Detect which cell encompasses the target text, then output its (x, y) center coordinate. 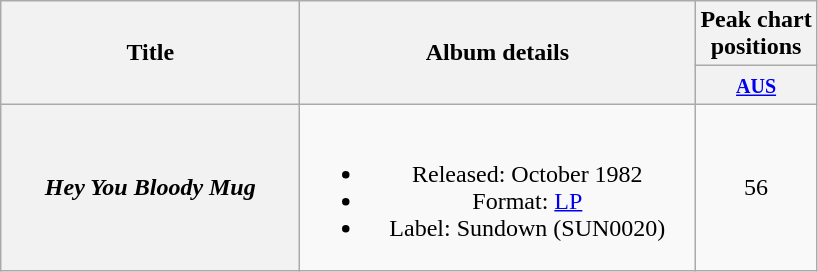
Hey You Bloody Mug (150, 188)
AUS (756, 85)
Peak chartpositions (756, 34)
56 (756, 188)
Album details (498, 52)
Title (150, 52)
Released: October 1982Format: LPLabel: Sundown (SUN0020) (498, 188)
